Extract the [X, Y] coordinate from the center of the cell holding the provided text.  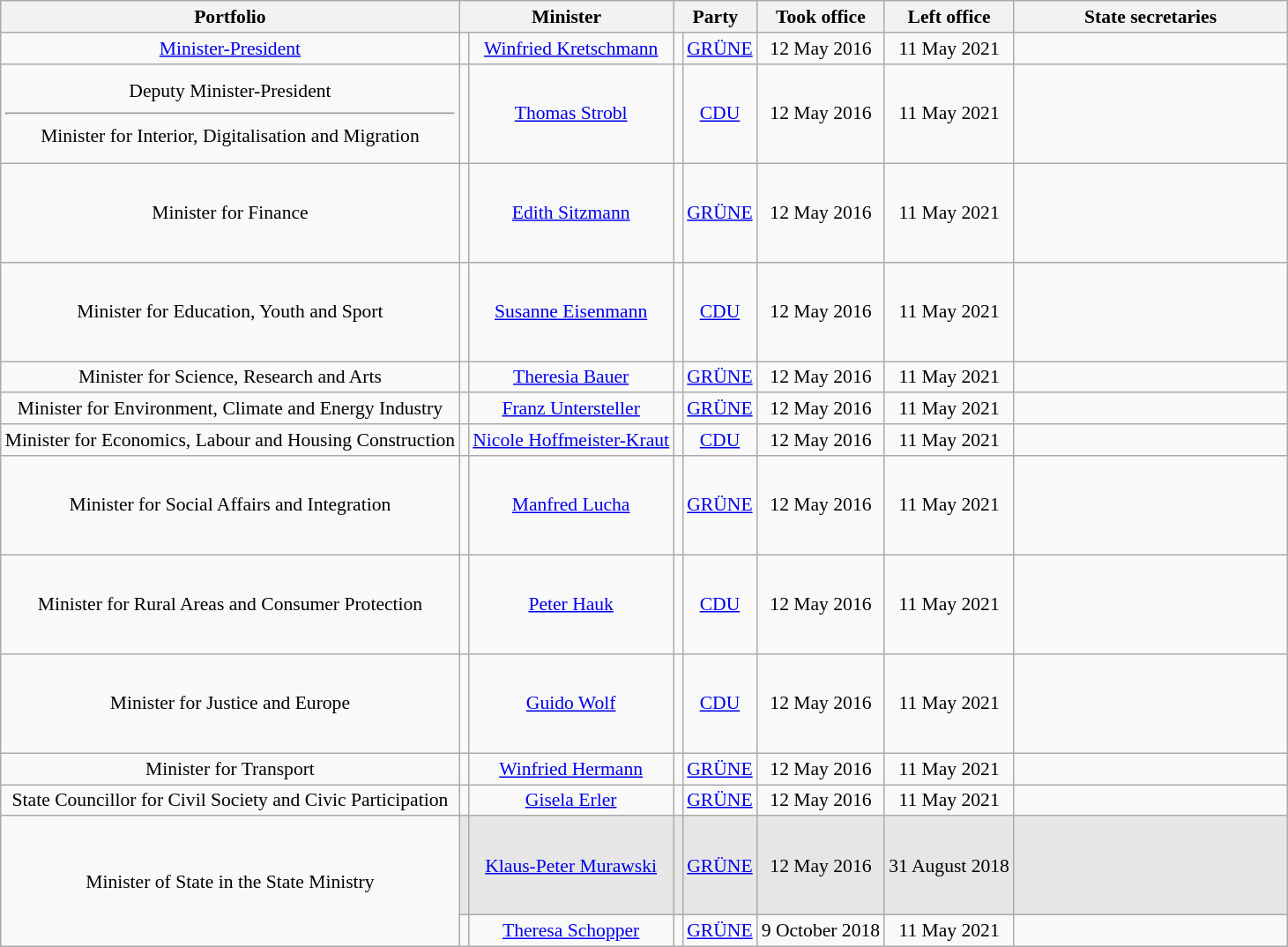
Portfolio [230, 17]
Nicole Hoffmeister-Kraut [571, 440]
Winfried Kretschmann [571, 48]
Minister-President [230, 48]
Minister of State in the State Ministry [230, 882]
Thomas Strobl [571, 113]
Franz Untersteller [571, 409]
Minister for Transport [230, 769]
Manfred Lucha [571, 505]
Susanne Eisenmann [571, 311]
Winfried Hermann [571, 769]
Minister for Economics, Labour and Housing Construction [230, 440]
Minister for Justice and Europe [230, 704]
Left office [949, 17]
Minister for Environment, Climate and Energy Industry [230, 409]
State Councillor for Civil Society and Civic Participation [230, 801]
Took office [821, 17]
Theresia Bauer [571, 377]
Minister for Rural Areas and Consumer Protection [230, 604]
Minister for Education, Youth and Sport [230, 311]
Minister for Finance [230, 213]
Guido Wolf [571, 704]
Minister for Science, Research and Arts [230, 377]
Peter Hauk [571, 604]
Edith Sitzmann [571, 213]
Minister [566, 17]
9 October 2018 [821, 931]
Deputy Minister-PresidentMinister for Interior, Digitalisation and Migration [230, 113]
Party [716, 17]
Minister for Social Affairs and Integration [230, 505]
Theresa Schopper [571, 931]
31 August 2018 [949, 866]
State secretaries [1150, 17]
Gisela Erler [571, 801]
Klaus-Peter Murawski [571, 866]
